Scan for the cell matching the given text and deliver its (X, Y) coordinate at center. 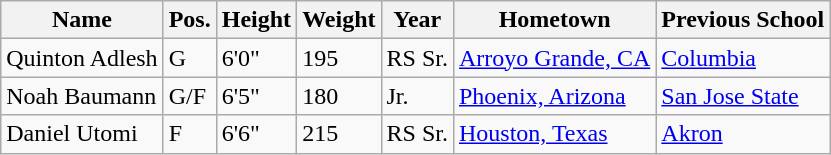
215 (339, 134)
180 (339, 96)
G/F (190, 96)
Height (256, 20)
Houston, Texas (554, 134)
Weight (339, 20)
Daniel Utomi (82, 134)
Hometown (554, 20)
Pos. (190, 20)
6'5" (256, 96)
Phoenix, Arizona (554, 96)
6'0" (256, 58)
Year (417, 20)
Arroyo Grande, CA (554, 58)
G (190, 58)
San Jose State (743, 96)
Akron (743, 134)
Name (82, 20)
Previous School (743, 20)
195 (339, 58)
Quinton Adlesh (82, 58)
6'6" (256, 134)
Jr. (417, 96)
Noah Baumann (82, 96)
F (190, 134)
Columbia (743, 58)
